Detect which cell encompasses the target text, then output its (x, y) center coordinate. 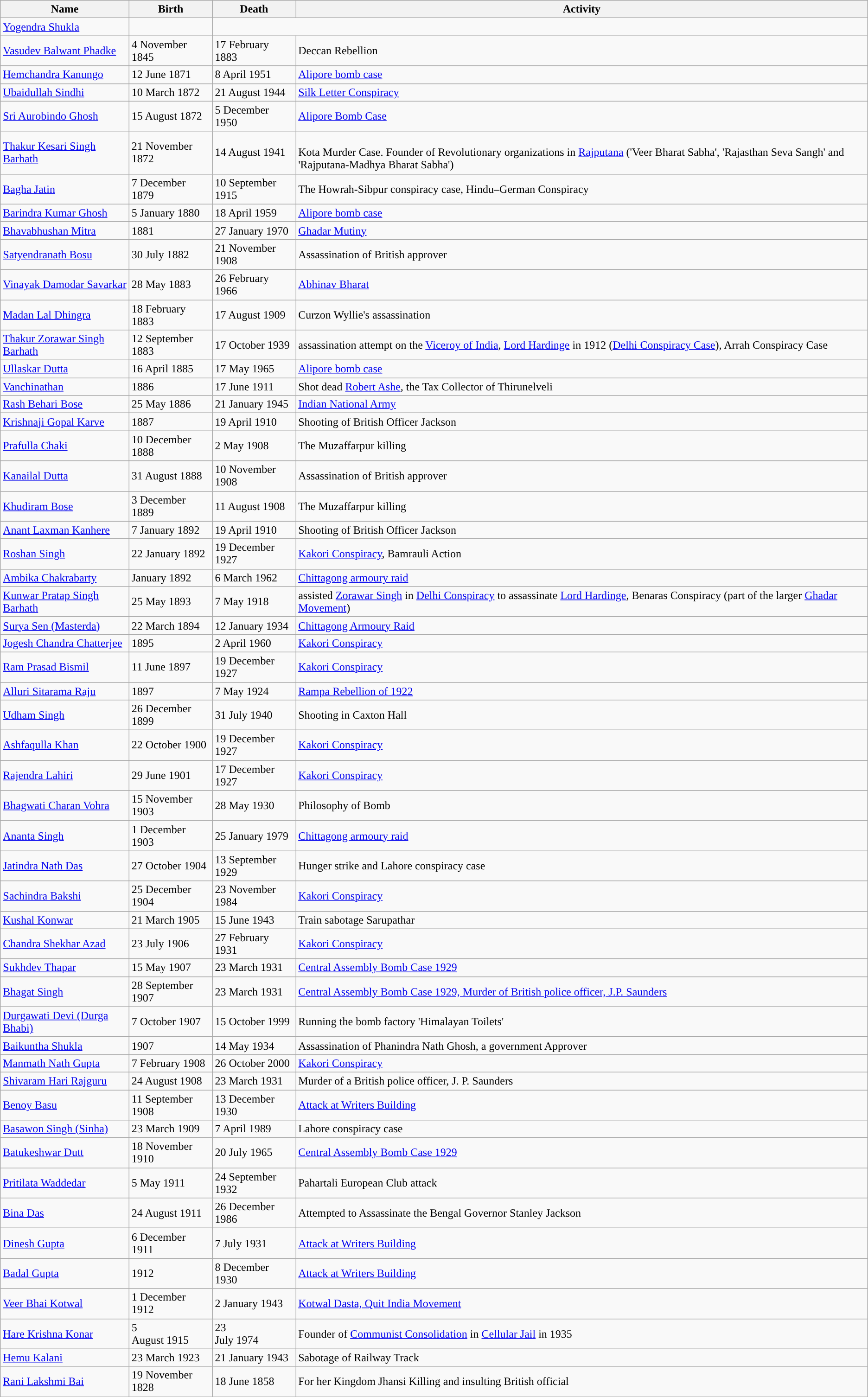
Bhavabhushan Mitra (65, 230)
Rash Behari Bose (65, 404)
15 November 1903 (171, 806)
Chandra Shekhar Azad (65, 944)
Pahartali European Club attack (582, 1183)
1 December 1903 (171, 836)
1912 (171, 1273)
1881 (171, 230)
18 November 1910 (171, 1153)
1 December 1912 (171, 1304)
21 January 1943 (254, 1358)
Murder of a British police officer, J. P. Saunders (582, 1081)
Birth (171, 9)
20 July 1965 (254, 1153)
7 April 1989 (254, 1129)
Ullaskar Dutta (65, 369)
25 May 1893 (171, 602)
27 February 1931 (254, 944)
17 February 1883 (254, 51)
1897 (171, 691)
Ananta Singh (65, 836)
Barindra Kumar Ghosh (65, 213)
17 June 1911 (254, 387)
Shooting in Caxton Hall (582, 715)
27 January 1970 (254, 230)
Ram Prasad Bismil (65, 667)
6 December 1911 (171, 1244)
Bina Das (65, 1213)
Thakur Kesari Singh Barhath (65, 153)
27 October 1904 (171, 866)
26 February 1966 (254, 285)
Alipore Bomb Case (582, 116)
Shivaram Hari Rajguru (65, 1081)
24 August 1908 (171, 1081)
Vanchinathan (65, 387)
Kushal Konwar (65, 920)
Anant Laxman Kanhere (65, 530)
24 September 1932 (254, 1183)
Philosophy of Bomb (582, 806)
Name (65, 9)
15 May 1907 (171, 968)
Abhinav Bharat (582, 285)
1886 (171, 387)
Ghadar Mutiny (582, 230)
7 January 1892 (171, 530)
17 December 1927 (254, 775)
Bhagat Singh (65, 991)
21 November 1872 (171, 153)
Bagha Jatin (65, 189)
7 May 1924 (254, 691)
Silk Letter Conspiracy (582, 92)
21 August 1944 (254, 92)
12 January 1934 (254, 625)
Thakur Zorawar Singh Barhath (65, 345)
Bhagwati Charan Vohra (65, 806)
23 July 1906 (171, 944)
Lahore conspiracy case (582, 1129)
Kotwal Dasta, Quit India Movement (582, 1304)
11 September 1908 (171, 1104)
Sri Aurobindo Ghosh (65, 116)
15 June 1943 (254, 920)
26 December 1986 (254, 1213)
5 January 1880 (171, 213)
Pritilata Waddedar (65, 1183)
8 April 1951 (254, 75)
16 April 1885 (171, 369)
30 July 1882 (171, 254)
January 1892 (171, 578)
5 May 1911 (171, 1183)
Attempted to Assassinate the Bengal Governor Stanley Jackson (582, 1213)
3 December 1889 (171, 506)
26 October 2000 (254, 1063)
25 May 1886 (171, 404)
1895 (171, 643)
10 September 1915 (254, 189)
23 March 1909 (171, 1129)
Badal Gupta (65, 1273)
2 January 1943 (254, 1304)
Roshan Singh (65, 554)
18 April 1959 (254, 213)
23 March 1923 (171, 1358)
17 August 1909 (254, 314)
Baikuntha Shukla (65, 1046)
14 August 1941 (254, 153)
Batukeshwar Dutt (65, 1153)
Indian National Army (582, 404)
14 May 1934 (254, 1046)
Curzon Wyllie's assassination (582, 314)
Basawon Singh (Sinha) (65, 1129)
21 November 1908 (254, 254)
Death (254, 9)
Shot dead Robert Ashe, the Tax Collector of Thirunelveli (582, 387)
Rani Lakshmi Bai (65, 1382)
25 January 1979 (254, 836)
Ubaidullah Sindhi (65, 92)
6 March 1962 (254, 578)
19 November 1828 (171, 1382)
Ashfaqulla Khan (65, 746)
Running the bomb factory 'Himalayan Toilets' (582, 1022)
Deccan Rebellion (582, 51)
Activity (582, 9)
Surya Sen (Masterda) (65, 625)
21 March 1905 (171, 920)
26 December 1899 (171, 715)
Vasudev Balwant Phadke (65, 51)
Benoy Basu (65, 1104)
Udham Singh (65, 715)
Sachindra Bakshi (65, 896)
Yogendra Shukla (65, 27)
23July 1974 (254, 1333)
For her Kingdom Jhansi Killing and insulting British official (582, 1382)
10 March 1872 (171, 92)
31 August 1888 (171, 476)
Founder of Communist Consolidation in Cellular Jail in 1935 (582, 1333)
17 May 1965 (254, 369)
7 October 1907 (171, 1022)
Jatindra Nath Das (65, 866)
Hemchandra Kanungo (65, 75)
11 June 1897 (171, 667)
Krishnaji Gopal Karve (65, 422)
Rajendra Lahiri (65, 775)
assassination attempt on the Viceroy of India, Lord Hardinge in 1912 (Delhi Conspiracy Case), Arrah Conspiracy Case (582, 345)
23 November 1984 (254, 896)
Durgawati Devi (Durga Bhabi) (65, 1022)
15 August 1872 (171, 116)
28 September 1907 (171, 991)
Khudiram Bose (65, 506)
5 December 1950 (254, 116)
18 June 1858 (254, 1382)
7 December 1879 (171, 189)
4 November 1845 (171, 51)
Vinayak Damodar Savarkar (65, 285)
Assassination of Phanindra Nath Ghosh, a government Approver (582, 1046)
15 October 1999 (254, 1022)
Sukhdev Thapar (65, 968)
17 October 1939 (254, 345)
11 August 1908 (254, 506)
assisted Zorawar Singh in Delhi Conspiracy to assassinate Lord Hardinge, Benaras Conspiracy (part of the larger Ghadar Movement) (582, 602)
22 March 1894 (171, 625)
31 July 1940 (254, 715)
10 November 1908 (254, 476)
The Howrah-Sibpur conspiracy case, Hindu–German Conspiracy (582, 189)
8 December 1930 (254, 1273)
12 September 1883 (171, 345)
Central Assembly Bomb Case 1929, Murder of British police officer, J.P. Saunders (582, 991)
Kakori Conspiracy, Bamrauli Action (582, 554)
7 May 1918 (254, 602)
10 December 1888 (171, 446)
Madan Lal Dhingra (65, 314)
Dinesh Gupta (65, 1244)
5August 1915 (171, 1333)
28 May 1883 (171, 285)
2 April 1960 (254, 643)
1887 (171, 422)
Chittagong Armoury Raid (582, 625)
22 October 1900 (171, 746)
Satyendranath Bosu (65, 254)
Sabotage of Railway Track (582, 1358)
Hunger strike and Lahore conspiracy case (582, 866)
28 May 1930 (254, 806)
7 February 1908 (171, 1063)
25 December 1904 (171, 896)
Ambika Chakrabarty (65, 578)
Prafulla Chaki (65, 446)
Veer Bhai Kotwal (65, 1304)
24 August 1911 (171, 1213)
Kunwar Pratap Singh Barhath (65, 602)
18 February 1883 (171, 314)
13 September 1929 (254, 866)
Train sabotage Sarupathar (582, 920)
29 June 1901 (171, 775)
Alluri Sitarama Raju (65, 691)
1907 (171, 1046)
12 June 1871 (171, 75)
2 May 1908 (254, 446)
Manmath Nath Gupta (65, 1063)
7 July 1931 (254, 1244)
Rampa Rebellion of 1922 (582, 691)
21 January 1945 (254, 404)
Jogesh Chandra Chatterjee (65, 643)
22 January 1892 (171, 554)
Hemu Kalani (65, 1358)
Kanailal Dutta (65, 476)
13 December 1930 (254, 1104)
Hare Krishna Konar (65, 1333)
